Locate the cell with the specified text and output its (x, y) center coordinate. 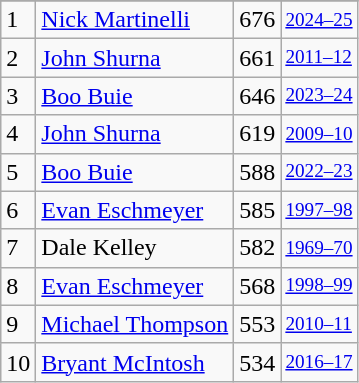
1 (18, 20)
7 (18, 248)
Dale Kelley (135, 248)
6 (18, 210)
2023–24 (319, 96)
585 (258, 210)
619 (258, 134)
661 (258, 58)
1969–70 (319, 248)
2016–17 (319, 362)
5 (18, 172)
646 (258, 96)
1997–98 (319, 210)
2 (18, 58)
2024–25 (319, 20)
3 (18, 96)
534 (258, 362)
10 (18, 362)
9 (18, 324)
Michael Thompson (135, 324)
568 (258, 286)
2022–23 (319, 172)
1998–99 (319, 286)
588 (258, 172)
676 (258, 20)
8 (18, 286)
2010–11 (319, 324)
Bryant McIntosh (135, 362)
582 (258, 248)
553 (258, 324)
2011–12 (319, 58)
Nick Martinelli (135, 20)
2009–10 (319, 134)
4 (18, 134)
